Extract the [x, y] coordinate from the center of the cell holding the provided text.  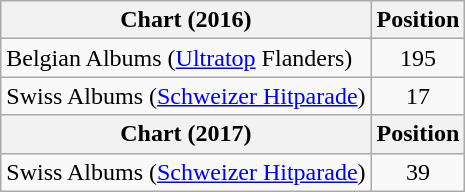
195 [418, 58]
Belgian Albums (Ultratop Flanders) [186, 58]
17 [418, 96]
Chart (2016) [186, 20]
39 [418, 172]
Chart (2017) [186, 134]
